Scan for the cell matching the given text and deliver its [x, y] coordinate at center. 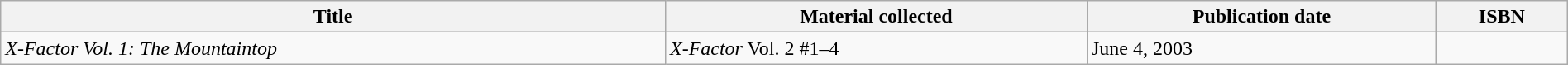
June 4, 2003 [1261, 48]
Title [333, 17]
ISBN [1502, 17]
Material collected [876, 17]
X-Factor Vol. 2 #1–4 [876, 48]
X-Factor Vol. 1: The Mountaintop [333, 48]
Publication date [1261, 17]
